Identify which cell holds the provided text, then report its [x, y] central coordinate. 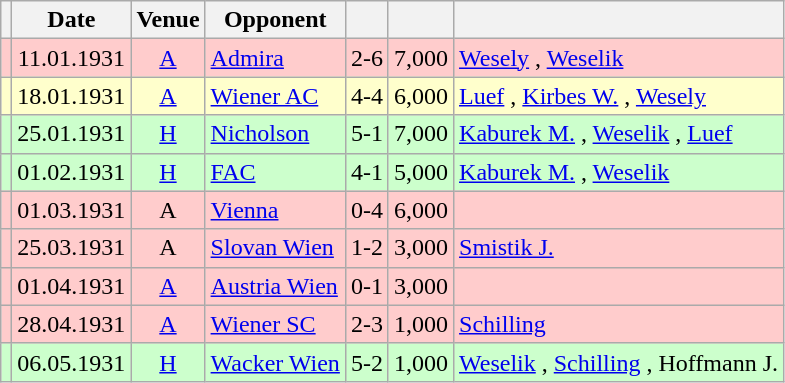
Luef , Kirbes W. , Wesely [619, 96]
5-1 [366, 134]
Kaburek M. , Weselik , Luef [619, 134]
Wiener SC [275, 324]
2-6 [366, 58]
4-4 [366, 96]
0-1 [366, 286]
Opponent [275, 20]
28.04.1931 [72, 324]
5,000 [420, 172]
Venue [168, 20]
Austria Wien [275, 286]
Weselik , Schilling , Hoffmann J. [619, 362]
18.01.1931 [72, 96]
Smistik J. [619, 248]
01.02.1931 [72, 172]
Kaburek M. , Weselik [619, 172]
Admira [275, 58]
Date [72, 20]
Wacker Wien [275, 362]
06.05.1931 [72, 362]
11.01.1931 [72, 58]
Nicholson [275, 134]
25.01.1931 [72, 134]
FAC [275, 172]
Wesely , Weselik [619, 58]
01.03.1931 [72, 210]
4-1 [366, 172]
Slovan Wien [275, 248]
Schilling [619, 324]
Vienna [275, 210]
01.04.1931 [72, 286]
5-2 [366, 362]
1-2 [366, 248]
25.03.1931 [72, 248]
Wiener AC [275, 96]
0-4 [366, 210]
2-3 [366, 324]
